Return the [X, Y] coordinate for the center point of the cell that contains the specified text.  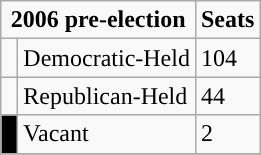
Vacant [107, 134]
2006 pre-election [98, 20]
Republican-Held [107, 96]
Seats [227, 20]
2 [227, 134]
44 [227, 96]
104 [227, 58]
Democratic-Held [107, 58]
